Locate the cell with the specified text and output its [x, y] center coordinate. 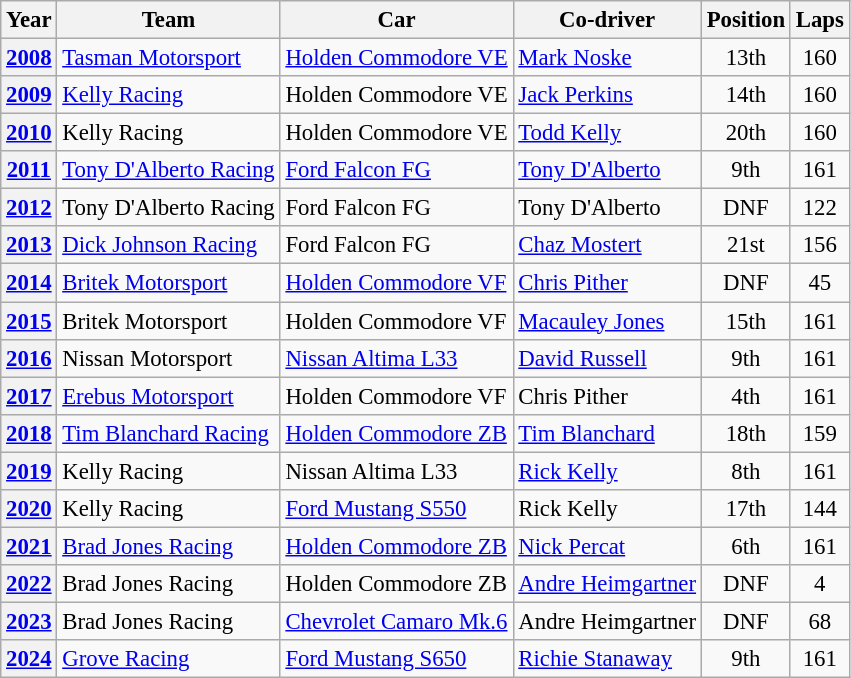
2015 [29, 321]
15th [746, 321]
2022 [29, 584]
2008 [29, 58]
4 [820, 584]
14th [746, 95]
Co-driver [607, 20]
68 [820, 621]
Chevrolet Camaro Mk.6 [396, 621]
Todd Kelly [607, 133]
2016 [29, 358]
122 [820, 208]
Nissan Motorsport [168, 358]
Ford Mustang S550 [396, 509]
Macauley Jones [607, 321]
2017 [29, 396]
2019 [29, 471]
Grove Racing [168, 659]
2012 [29, 208]
Chaz Mostert [607, 245]
2010 [29, 133]
Nick Percat [607, 546]
21st [746, 245]
4th [746, 396]
8th [746, 471]
156 [820, 245]
Laps [820, 20]
18th [746, 433]
Mark Noske [607, 58]
Car [396, 20]
2014 [29, 283]
159 [820, 433]
Richie Stanaway [607, 659]
2023 [29, 621]
Team [168, 20]
Tasman Motorsport [168, 58]
45 [820, 283]
2009 [29, 95]
6th [746, 546]
2020 [29, 509]
13th [746, 58]
2018 [29, 433]
Position [746, 20]
17th [746, 509]
2013 [29, 245]
2011 [29, 170]
David Russell [607, 358]
2024 [29, 659]
Erebus Motorsport [168, 396]
Ford Mustang S650 [396, 659]
Year [29, 20]
Tim Blanchard [607, 433]
2021 [29, 546]
Jack Perkins [607, 95]
144 [820, 509]
Tim Blanchard Racing [168, 433]
Dick Johnson Racing [168, 245]
20th [746, 133]
